Capture the cell that displays the provided text and extract its (X, Y) central coordinate. 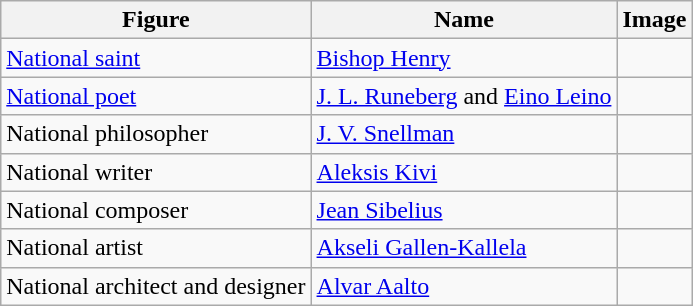
Akseli Gallen-Kallela (464, 248)
Bishop Henry (464, 58)
National saint (156, 58)
National philosopher (156, 134)
National writer (156, 172)
J. V. Snellman (464, 134)
Jean Sibelius (464, 210)
Aleksis Kivi (464, 172)
Alvar Aalto (464, 286)
National poet (156, 96)
Image (654, 20)
Figure (156, 20)
J. L. Runeberg and Eino Leino (464, 96)
National artist (156, 248)
National composer (156, 210)
Name (464, 20)
National architect and designer (156, 286)
